For the text-containing cell, return its midpoint in [x, y] coordinate format. 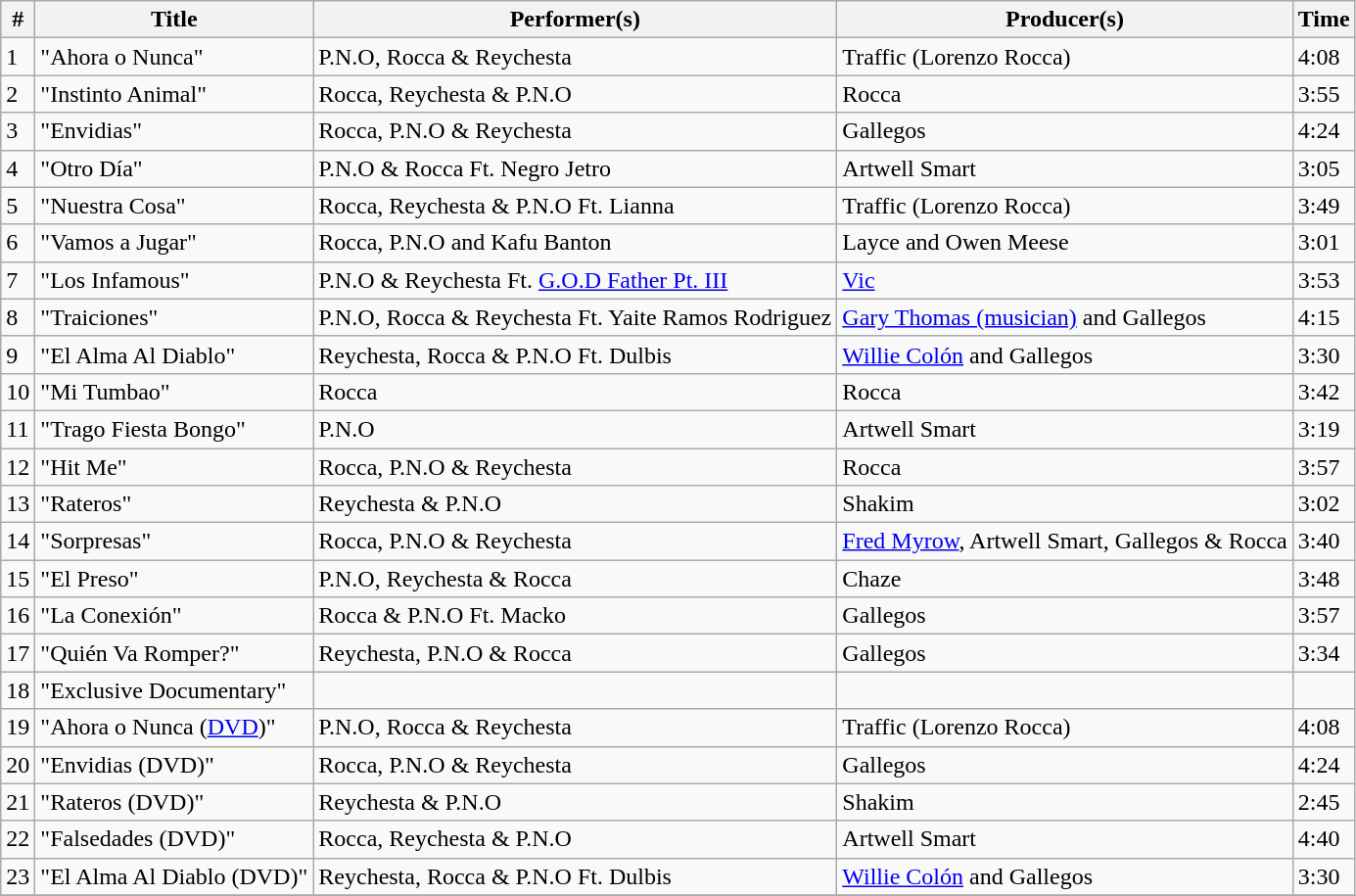
7 [18, 280]
1 [18, 57]
"Ahora o Nunca" [174, 57]
"Envidias" [174, 131]
"Sorpresas" [174, 542]
P.N.O & Rocca Ft. Negro Jetro [576, 168]
3:34 [1324, 653]
21 [18, 802]
18 [18, 690]
"Otro Día" [174, 168]
"Quién Va Romper?" [174, 653]
Rocca, P.N.O and Kafu Banton [576, 243]
3:42 [1324, 392]
"Rateros (DVD)" [174, 802]
"Los Infamous" [174, 280]
9 [18, 354]
17 [18, 653]
Layce and Owen Meese [1065, 243]
2:45 [1324, 802]
"El Preso" [174, 579]
Gary Thomas (musician) and Gallegos [1065, 317]
"Ahora o Nunca (DVD)" [174, 728]
"Mi Tumbao" [174, 392]
4:40 [1324, 839]
Time [1324, 20]
"La Conexión" [174, 616]
Title [174, 20]
Rocca, Reychesta & P.N.O Ft. Lianna [576, 206]
"Falsedades (DVD)" [174, 839]
P.N.O [576, 429]
16 [18, 616]
3:01 [1324, 243]
"Exclusive Documentary" [174, 690]
11 [18, 429]
P.N.O, Reychesta & Rocca [576, 579]
Rocca & P.N.O Ft. Macko [576, 616]
13 [18, 504]
6 [18, 243]
23 [18, 876]
"El Alma Al Diablo (DVD)" [174, 876]
"El Alma Al Diablo" [174, 354]
19 [18, 728]
"Traiciones" [174, 317]
5 [18, 206]
3:02 [1324, 504]
Vic [1065, 280]
# [18, 20]
"Envidias (DVD)" [174, 765]
Chaze [1065, 579]
Performer(s) [576, 20]
3 [18, 131]
12 [18, 467]
10 [18, 392]
20 [18, 765]
Fred Myrow, Artwell Smart, Gallegos & Rocca [1065, 542]
"Vamos a Jugar" [174, 243]
3:40 [1324, 542]
15 [18, 579]
22 [18, 839]
"Trago Fiesta Bongo" [174, 429]
14 [18, 542]
3:49 [1324, 206]
4 [18, 168]
"Rateros" [174, 504]
Producer(s) [1065, 20]
8 [18, 317]
P.N.O, Rocca & Reychesta Ft. Yaite Ramos Rodriguez [576, 317]
4:15 [1324, 317]
Reychesta, P.N.O & Rocca [576, 653]
2 [18, 94]
"Hit Me" [174, 467]
3:05 [1324, 168]
"Nuestra Cosa" [174, 206]
3:48 [1324, 579]
"Instinto Animal" [174, 94]
3:19 [1324, 429]
P.N.O & Reychesta Ft. G.O.D Father Pt. III [576, 280]
3:53 [1324, 280]
3:55 [1324, 94]
